From the cell containing the given text, extract its center point as [x, y] coordinate. 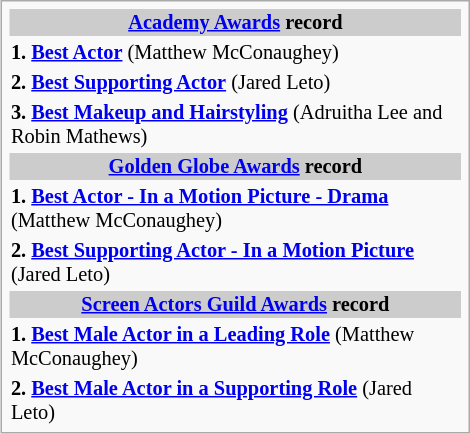
Screen Actors Guild Awards record [235, 304]
2. Best Supporting Actor - In a Motion Picture (Jared Leto) [235, 262]
Academy Awards record [235, 22]
1. Best Male Actor in a Leading Role (Matthew McConaughey) [235, 346]
Golden Globe Awards record [235, 166]
1. Best Actor - In a Motion Picture - Drama (Matthew McConaughey) [235, 208]
2. Best Supporting Actor (Jared Leto) [235, 82]
3. Best Makeup and Hairstyling (Adruitha Lee and Robin Mathews) [235, 124]
1. Best Actor (Matthew McConaughey) [235, 52]
2. Best Male Actor in a Supporting Role (Jared Leto) [235, 400]
